Identify which cell holds the provided text, then report its [X, Y] central coordinate. 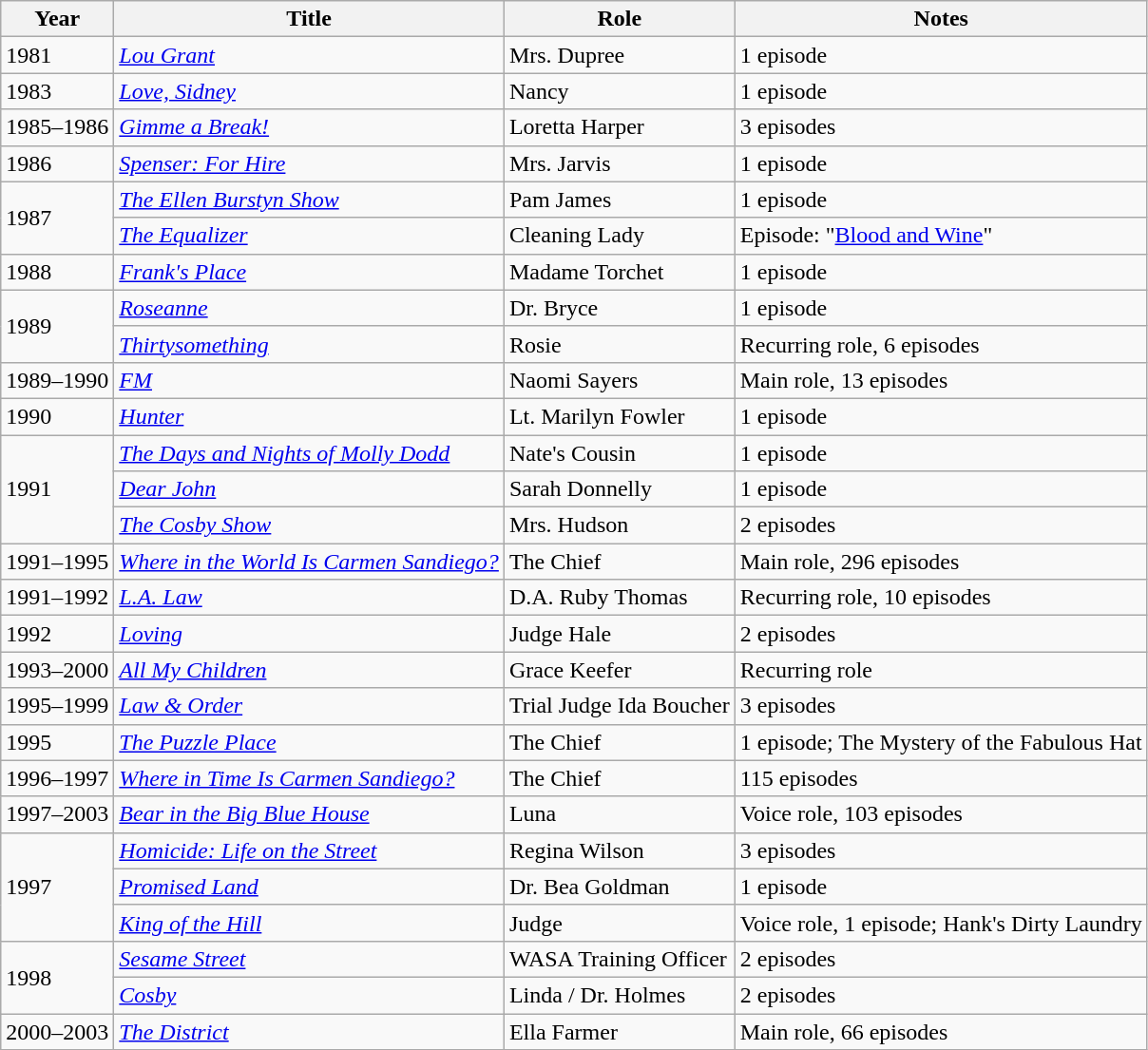
Title [310, 19]
Cleaning Lady [620, 236]
Main role, 13 episodes [941, 380]
Trial Judge Ida Boucher [620, 706]
Recurring role, 10 episodes [941, 598]
Madame Torchet [620, 272]
Judge Hale [620, 634]
Voice role, 103 episodes [941, 814]
Judge [620, 923]
Loretta Harper [620, 127]
King of the Hill [310, 923]
Bear in the Big Blue House [310, 814]
Voice role, 1 episode; Hank's Dirty Laundry [941, 923]
1991 [57, 489]
115 episodes [941, 778]
D.A. Ruby Thomas [620, 598]
Mrs. Jarvis [620, 163]
Ella Farmer [620, 1031]
1989–1990 [57, 380]
Where in Time Is Carmen Sandiego? [310, 778]
Pam James [620, 200]
Lt. Marilyn Fowler [620, 416]
Hunter [310, 416]
Homicide: Life on the Street [310, 850]
1987 [57, 218]
1998 [57, 977]
Luna [620, 814]
Dr. Bea Goldman [620, 887]
Episode: "Blood and Wine" [941, 236]
1988 [57, 272]
1991–1995 [57, 562]
Notes [941, 19]
Rosie [620, 344]
1992 [57, 634]
L.A. Law [310, 598]
1997 [57, 887]
Spenser: For Hire [310, 163]
Thirtysomething [310, 344]
Recurring role [941, 670]
Dr. Bryce [620, 308]
Law & Order [310, 706]
1993–2000 [57, 670]
1981 [57, 55]
Grace Keefer [620, 670]
The Ellen Burstyn Show [310, 200]
1986 [57, 163]
1983 [57, 91]
1995–1999 [57, 706]
1991–1992 [57, 598]
1 episode; The Mystery of the Fabulous Hat [941, 742]
Role [620, 19]
Lou Grant [310, 55]
Love, Sidney [310, 91]
All My Children [310, 670]
1997–2003 [57, 814]
Where in the World Is Carmen Sandiego? [310, 562]
1990 [57, 416]
Naomi Sayers [620, 380]
WASA Training Officer [620, 959]
Main role, 296 episodes [941, 562]
Mrs. Dupree [620, 55]
Linda / Dr. Holmes [620, 995]
The Equalizer [310, 236]
1985–1986 [57, 127]
Sarah Donnelly [620, 489]
Nancy [620, 91]
1996–1997 [57, 778]
2000–2003 [57, 1031]
Gimme a Break! [310, 127]
The Puzzle Place [310, 742]
Year [57, 19]
Regina Wilson [620, 850]
Nate's Cousin [620, 453]
The Cosby Show [310, 525]
FM [310, 380]
Dear John [310, 489]
Recurring role, 6 episodes [941, 344]
Frank's Place [310, 272]
Sesame Street [310, 959]
Main role, 66 episodes [941, 1031]
Roseanne [310, 308]
The Days and Nights of Molly Dodd [310, 453]
1995 [57, 742]
Mrs. Hudson [620, 525]
Promised Land [310, 887]
The District [310, 1031]
Loving [310, 634]
1989 [57, 326]
Cosby [310, 995]
